Scan for the cell matching the given text and deliver its (x, y) coordinate at center. 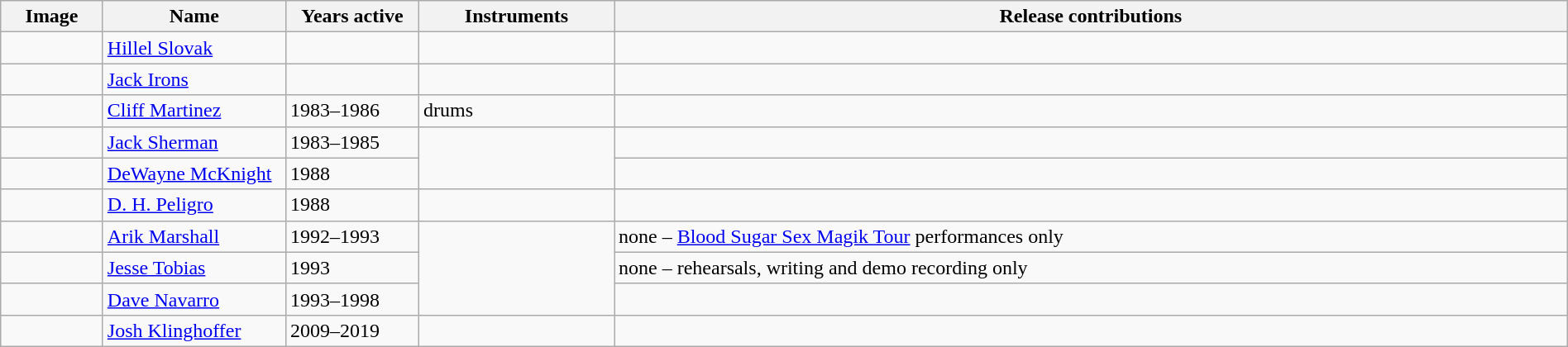
drums (516, 111)
Hillel Slovak (194, 48)
Arik Marshall (194, 236)
Jesse Tobias (194, 268)
none – Blood Sugar Sex Magik Tour performances only (1090, 236)
Release contributions (1090, 17)
Josh Klinghoffer (194, 330)
1983–1985 (352, 142)
D. H. Peligro (194, 205)
Jack Irons (194, 79)
Image (52, 17)
1993 (352, 268)
Jack Sherman (194, 142)
Name (194, 17)
1992–1993 (352, 236)
Years active (352, 17)
Dave Navarro (194, 299)
none – rehearsals, writing and demo recording only (1090, 268)
1993–1998 (352, 299)
2009–2019 (352, 330)
DeWayne McKnight (194, 173)
Cliff Martinez (194, 111)
Instruments (516, 17)
1983–1986 (352, 111)
